Pinpoint the cell where the given text exists, returning its (x, y) midpoint coordinate. 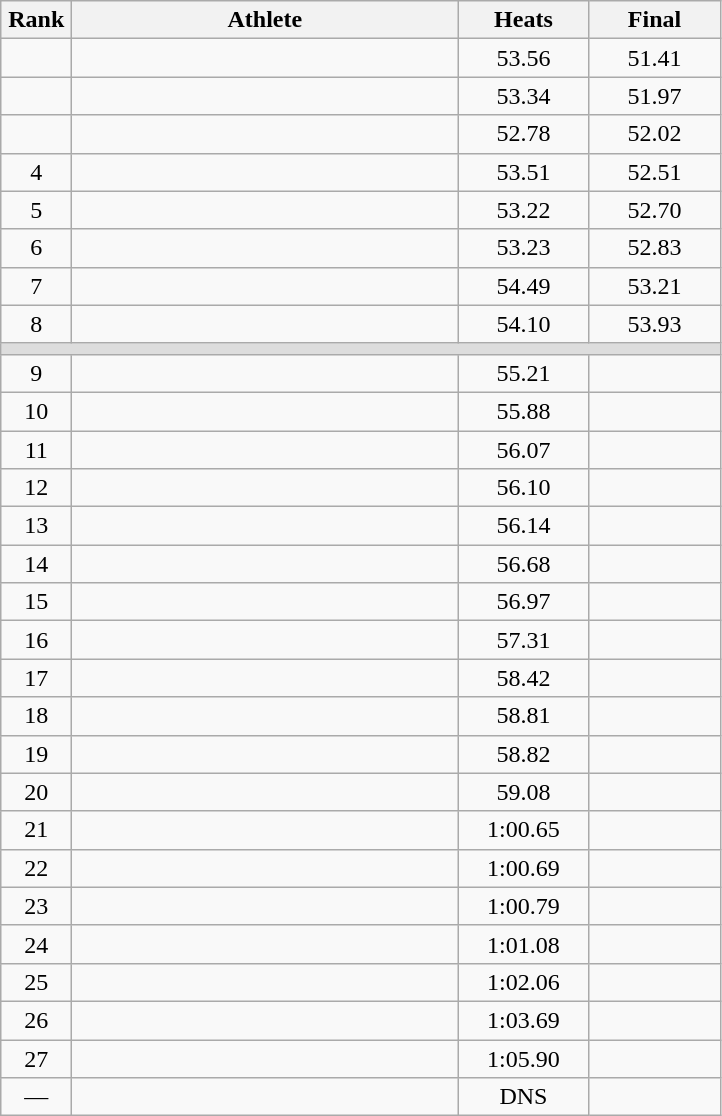
16 (36, 640)
Rank (36, 20)
1:05.90 (524, 1059)
21 (36, 830)
1:00.79 (524, 906)
14 (36, 564)
59.08 (524, 792)
51.97 (654, 96)
56.97 (524, 602)
52.83 (654, 248)
57.31 (524, 640)
54.49 (524, 286)
— (36, 1097)
53.34 (524, 96)
Final (654, 20)
25 (36, 982)
58.82 (524, 754)
56.68 (524, 564)
53.93 (654, 324)
53.56 (524, 58)
55.88 (524, 411)
9 (36, 373)
7 (36, 286)
53.23 (524, 248)
54.10 (524, 324)
52.70 (654, 210)
53.51 (524, 172)
55.21 (524, 373)
20 (36, 792)
1:03.69 (524, 1020)
Heats (524, 20)
52.02 (654, 134)
53.22 (524, 210)
6 (36, 248)
53.21 (654, 286)
17 (36, 678)
4 (36, 172)
18 (36, 716)
56.10 (524, 488)
1:01.08 (524, 944)
58.81 (524, 716)
DNS (524, 1097)
1:02.06 (524, 982)
58.42 (524, 678)
52.78 (524, 134)
23 (36, 906)
27 (36, 1059)
Athlete (265, 20)
51.41 (654, 58)
8 (36, 324)
12 (36, 488)
13 (36, 526)
11 (36, 449)
10 (36, 411)
26 (36, 1020)
56.07 (524, 449)
19 (36, 754)
1:00.65 (524, 830)
52.51 (654, 172)
5 (36, 210)
15 (36, 602)
22 (36, 868)
56.14 (524, 526)
1:00.69 (524, 868)
24 (36, 944)
